Output the (x, y) coordinate of the center of the cell containing the given text.  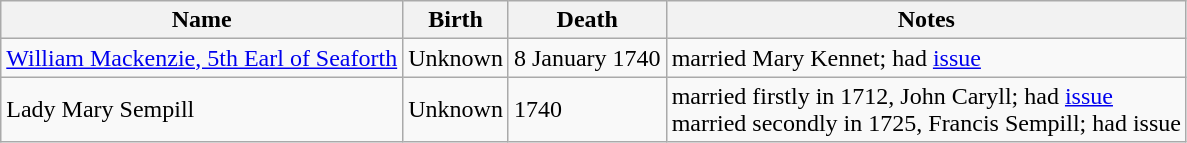
Notes (926, 20)
William Mackenzie, 5th Earl of Seaforth (202, 58)
8 January 1740 (587, 58)
Lady Mary Sempill (202, 110)
Birth (456, 20)
married Mary Kennet; had issue (926, 58)
Death (587, 20)
1740 (587, 110)
Name (202, 20)
married firstly in 1712, John Caryll; had issuemarried secondly in 1725, Francis Sempill; had issue (926, 110)
